For the text-containing cell, return its midpoint in [x, y] coordinate format. 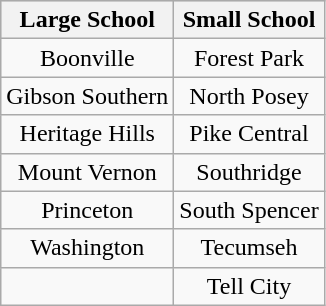
North Posey [249, 96]
Boonville [88, 58]
Small School [249, 20]
Heritage Hills [88, 134]
Forest Park [249, 58]
Southridge [249, 172]
Princeton [88, 210]
Gibson Southern [88, 96]
Washington [88, 248]
Mount Vernon [88, 172]
Pike Central [249, 134]
Large School [88, 20]
South Spencer [249, 210]
Tell City [249, 286]
Tecumseh [249, 248]
